Capture the cell that displays the provided text and extract its [x, y] central coordinate. 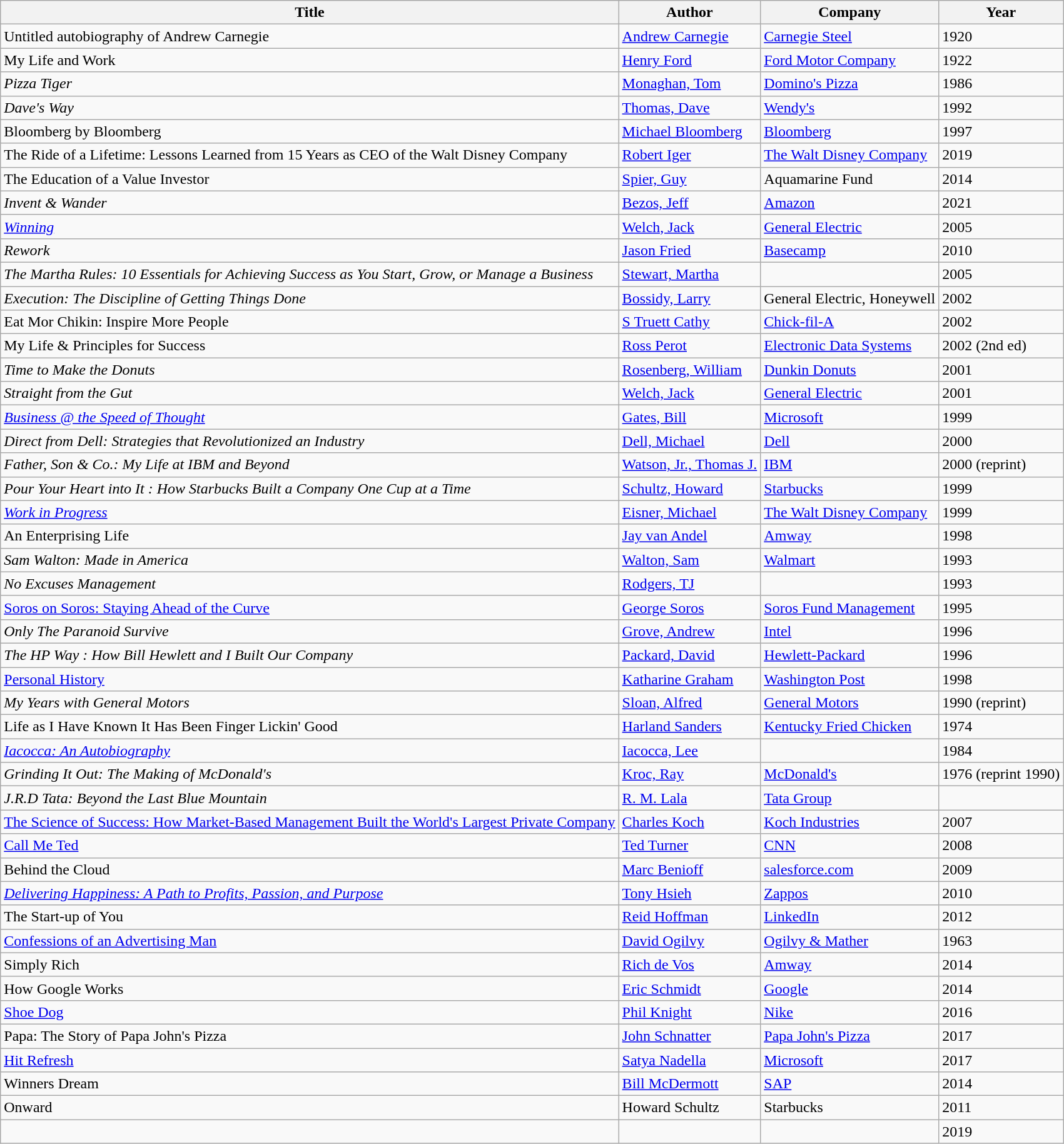
Schultz, Howard [689, 488]
Papa John's Pizza [849, 1036]
IBM [849, 465]
Phil Knight [689, 1012]
CNN [849, 846]
Ross Perot [689, 346]
Thomas, Dave [689, 108]
Shoe Dog [310, 1012]
Soros on Soros: Staying Ahead of the Curve [310, 607]
George Soros [689, 607]
Tony Hsieh [689, 893]
Satya Nadella [689, 1060]
An Enterprising Life [310, 536]
Basecamp [849, 250]
Kroc, Ray [689, 774]
Jason Fried [689, 250]
Ford Motor Company [849, 60]
Walton, Sam [689, 560]
Packard, David [689, 655]
Reid Hoffman [689, 917]
The Ride of a Lifetime: Lessons Learned from 15 Years as CEO of the Walt Disney Company [310, 155]
Bezos, Jeff [689, 203]
Carnegie Steel [849, 36]
Papa: The Story of Papa John's Pizza [310, 1036]
Winning [310, 226]
No Excuses Management [310, 584]
David Ogilvy [689, 941]
Bill McDermott [689, 1084]
Eisner, Michael [689, 512]
Bloomberg [849, 131]
R. M. Lala [689, 798]
Year [1001, 13]
2002 (2nd ed) [1001, 346]
Henry Ford [689, 60]
2012 [1001, 917]
1990 (reprint) [1001, 703]
Bossidy, Larry [689, 298]
Dell [849, 441]
My Life & Principles for Success [310, 346]
Spier, Guy [689, 179]
Tata Group [849, 798]
1920 [1001, 36]
My Life and Work [310, 60]
1984 [1001, 751]
General Electric, Honeywell [849, 298]
2000 (reprint) [1001, 465]
Zappos [849, 893]
Behind the Cloud [310, 869]
Only The Paranoid Survive [310, 631]
Jay van Andel [689, 536]
Winners Dream [310, 1084]
1963 [1001, 941]
John Schnatter [689, 1036]
1976 (reprint 1990) [1001, 774]
Ted Turner [689, 846]
Soros Fund Management [849, 607]
Ogilvy & Mather [849, 941]
Author [689, 13]
salesforce.com [849, 869]
Dave's Way [310, 108]
Intel [849, 631]
1922 [1001, 60]
Katharine Graham [689, 679]
Iacocca, Lee [689, 751]
Dunkin Donuts [849, 370]
Rodgers, TJ [689, 584]
Gates, Bill [689, 417]
2008 [1001, 846]
Washington Post [849, 679]
1992 [1001, 108]
Untitled autobiography of Andrew Carnegie [310, 36]
Rich de Vos [689, 964]
2009 [1001, 869]
McDonald's [849, 774]
Business @ the Speed of Thought [310, 417]
Delivering Happiness: A Path to Profits, Passion, and Purpose [310, 893]
Hewlett-Packard [849, 655]
Marc Benioff [689, 869]
Direct from Dell: Strategies that Revolutionized an Industry [310, 441]
Pour Your Heart into It : How Starbucks Built a Company One Cup at a Time [310, 488]
S Truett Cathy [689, 322]
Hit Refresh [310, 1060]
Stewart, Martha [689, 274]
2011 [1001, 1108]
Pizza Tiger [310, 84]
2016 [1001, 1012]
Bloomberg by Bloomberg [310, 131]
Electronic Data Systems [849, 346]
Wendy's [849, 108]
Amazon [849, 203]
Charles Koch [689, 822]
Iacocca: An Autobiography [310, 751]
Robert Iger [689, 155]
Watson, Jr., Thomas J. [689, 465]
Work in Progress [310, 512]
Invent & Wander [310, 203]
Google [849, 988]
Onward [310, 1108]
Kentucky Fried Chicken [849, 727]
The Martha Rules: 10 Essentials for Achieving Success as You Start, Grow, or Manage a Business [310, 274]
1997 [1001, 131]
Sloan, Alfred [689, 703]
Company [849, 13]
J.R.D Tata: Beyond the Last Blue Mountain [310, 798]
Monaghan, Tom [689, 84]
2021 [1001, 203]
The HP Way : How Bill Hewlett and I Built Our Company [310, 655]
Title [310, 13]
Domino's Pizza [849, 84]
Koch Industries [849, 822]
Dell, Michael [689, 441]
General Motors [849, 703]
Rosenberg, William [689, 370]
Michael Bloomberg [689, 131]
Eat Mor Chikin: Inspire More People [310, 322]
Father, Son & Co.: My Life at IBM and Beyond [310, 465]
Walmart [849, 560]
Life as I Have Known It Has Been Finger Lickin' Good [310, 727]
Call Me Ted [310, 846]
Aquamarine Fund [849, 179]
2000 [1001, 441]
LinkedIn [849, 917]
My Years with General Motors [310, 703]
The Education of a Value Investor [310, 179]
1995 [1001, 607]
Execution: The Discipline of Getting Things Done [310, 298]
SAP [849, 1084]
Chick-fil-A [849, 322]
Personal History [310, 679]
Straight from the Gut [310, 393]
Time to Make the Donuts [310, 370]
How Google Works [310, 988]
1986 [1001, 84]
Confessions of an Advertising Man [310, 941]
Nike [849, 1012]
The Science of Success: How Market-Based Management Built the World's Largest Private Company [310, 822]
Sam Walton: Made in America [310, 560]
Simply Rich [310, 964]
Andrew Carnegie [689, 36]
Harland Sanders [689, 727]
Grinding It Out: The Making of McDonald's [310, 774]
2007 [1001, 822]
Rework [310, 250]
Eric Schmidt [689, 988]
Grove, Andrew [689, 631]
The Start-up of You [310, 917]
1974 [1001, 727]
Howard Schultz [689, 1108]
